From the cell containing the given text, extract its center point as [x, y] coordinate. 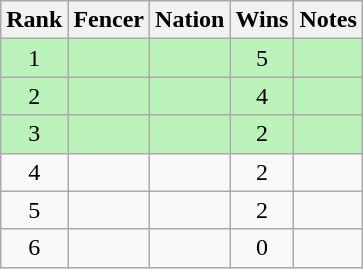
Fencer [109, 20]
1 [34, 58]
Notes [328, 20]
Rank [34, 20]
0 [262, 248]
6 [34, 248]
3 [34, 134]
Wins [262, 20]
Nation [190, 20]
